Pinpoint the cell where the given text exists, returning its [X, Y] midpoint coordinate. 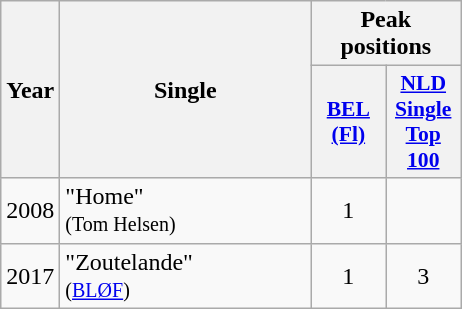
"Zoutelande" (BLØF) [186, 276]
2008 [30, 210]
3 [424, 276]
2017 [30, 276]
NLDSingleTop 100 [424, 122]
BEL (Fl) [348, 122]
Single [186, 90]
Year [30, 90]
Peak positions [386, 34]
"Home" (Tom Helsen) [186, 210]
